Return the [X, Y] coordinate for the center point of the cell that contains the specified text.  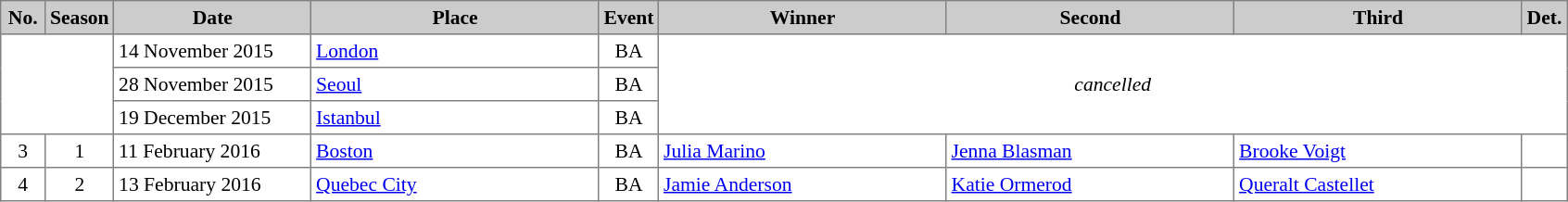
Julia Marino [803, 151]
Event [628, 18]
Brooke Voigt [1378, 151]
Istanbul [455, 118]
Third [1378, 18]
Seoul [455, 84]
Katie Ormerod [1090, 184]
2 [80, 184]
Jamie Anderson [803, 184]
Date [213, 18]
Det. [1544, 18]
Winner [803, 18]
No. [23, 18]
Season [80, 18]
Place [455, 18]
cancelled [1113, 84]
Boston [455, 151]
11 February 2016 [213, 151]
Second [1090, 18]
1 [80, 151]
Quebec City [455, 184]
4 [23, 184]
3 [23, 151]
28 November 2015 [213, 84]
Jenna Blasman [1090, 151]
13 February 2016 [213, 184]
Queralt Castellet [1378, 184]
London [455, 51]
14 November 2015 [213, 51]
19 December 2015 [213, 118]
